Pinpoint the cell where the given text exists, returning its [x, y] midpoint coordinate. 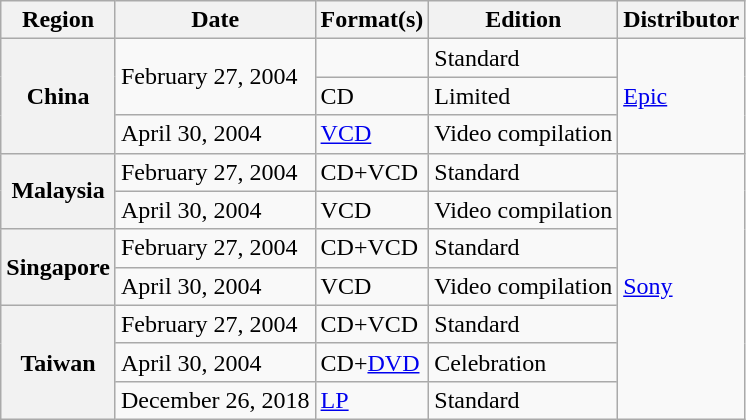
Edition [524, 20]
Taiwan [58, 362]
Date [215, 20]
Epic [682, 96]
CD [372, 96]
Format(s) [372, 20]
Singapore [58, 267]
Malaysia [58, 191]
LP [372, 400]
Sony [682, 286]
Celebration [524, 362]
Region [58, 20]
CD+DVD [372, 362]
Limited [524, 96]
Distributor [682, 20]
China [58, 96]
December 26, 2018 [215, 400]
